Search for the cell housing the specified text and yield its (X, Y) center coordinate. 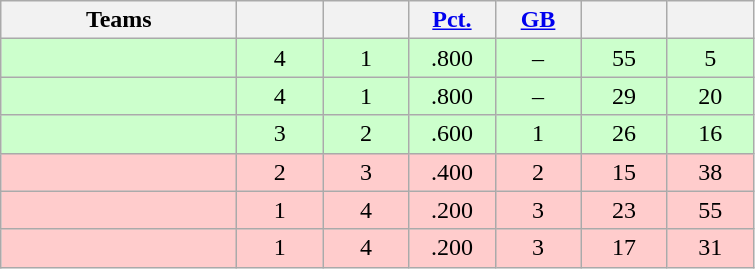
.600 (452, 134)
29 (624, 96)
31 (710, 248)
23 (624, 210)
16 (710, 134)
38 (710, 172)
Teams (119, 20)
17 (624, 248)
20 (710, 96)
Pct. (452, 20)
.400 (452, 172)
15 (624, 172)
GB (538, 20)
5 (710, 58)
26 (624, 134)
